Provide the (X, Y) coordinate of the cell's center where the given text is located.  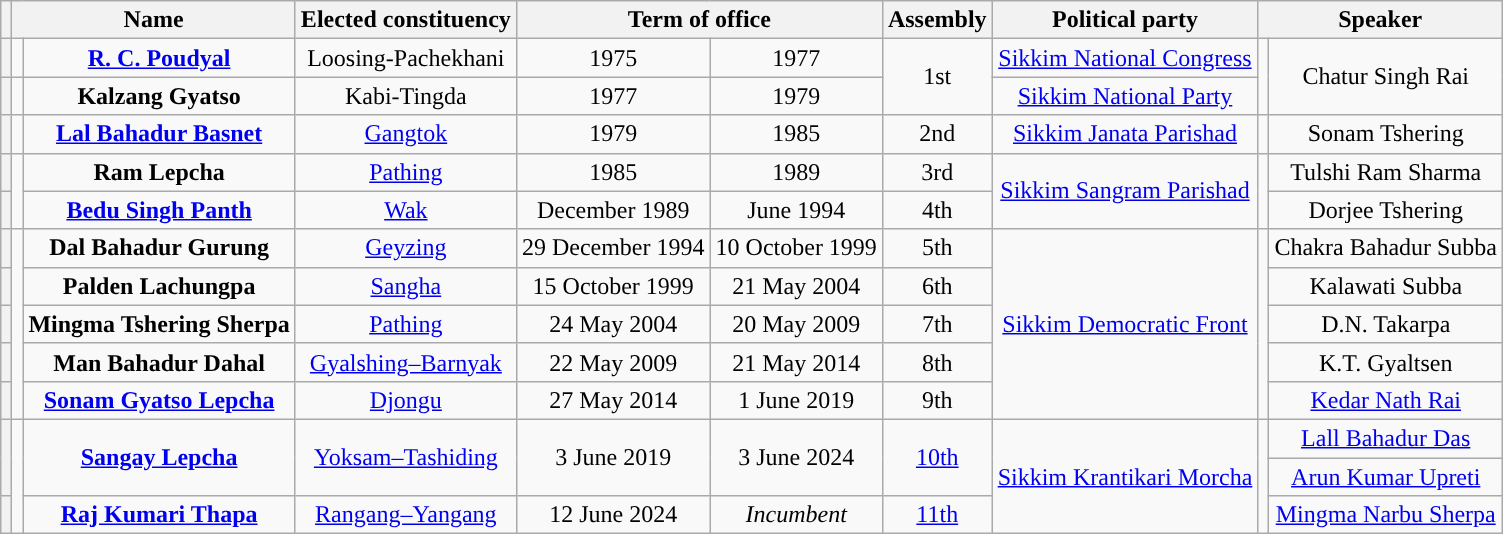
1989 (796, 172)
Chatur Singh Rai (1386, 77)
Raj Kumari Thapa (159, 515)
Sikkim National Party (1125, 96)
21 May 2004 (796, 286)
Yoksam–Tashiding (406, 457)
Sikkim Sangram Parishad (1125, 191)
Speaker (1380, 20)
Sonam Tshering (1386, 134)
Dal Bahadur Gurung (159, 248)
Mingma Tshering Sherpa (159, 324)
Sonam Gyatso Lepcha (159, 400)
6th (937, 286)
Chakra Bahadur Subba (1386, 248)
Sangha (406, 286)
Rangang–Yangang (406, 515)
15 October 1999 (613, 286)
5th (937, 248)
Political party (1125, 20)
Man Bahadur Dahal (159, 362)
Elected constituency (406, 20)
Kabi-Tingda (406, 96)
Assembly (937, 20)
Palden Lachungpa (159, 286)
June 1994 (796, 210)
29 December 1994 (613, 248)
December 1989 (613, 210)
1 June 2019 (796, 400)
12 June 2024 (613, 515)
1975 (613, 58)
3 June 2019 (613, 457)
Kalawati Subba (1386, 286)
Sikkim Democratic Front (1125, 324)
R. C. Poudyal (159, 58)
Sikkim Janata Parishad (1125, 134)
10th (937, 457)
Sikkim Krantikari Morcha (1125, 476)
27 May 2014 (613, 400)
3 June 2024 (796, 457)
Gyalshing–Barnyak (406, 362)
8th (937, 362)
Lall Bahadur Das (1386, 438)
D.N. Takarpa (1386, 324)
4th (937, 210)
Loosing-Pachekhani (406, 58)
Sikkim National Congress (1125, 58)
7th (937, 324)
Lal Bahadur Basnet (159, 134)
Bedu Singh Panth (159, 210)
11th (937, 515)
Djongu (406, 400)
1st (937, 77)
9th (937, 400)
22 May 2009 (613, 362)
Mingma Narbu Sherpa (1386, 515)
Wak (406, 210)
21 May 2014 (796, 362)
Sangay Lepcha (159, 457)
Dorjee Tshering (1386, 210)
20 May 2009 (796, 324)
Incumbent (796, 515)
Gangtok (406, 134)
K.T. Gyaltsen (1386, 362)
Term of office (699, 20)
Geyzing (406, 248)
3rd (937, 172)
2nd (937, 134)
Name (154, 20)
Kalzang Gyatso (159, 96)
10 October 1999 (796, 248)
24 May 2004 (613, 324)
Arun Kumar Upreti (1386, 477)
Ram Lepcha (159, 172)
Kedar Nath Rai (1386, 400)
Tulshi Ram Sharma (1386, 172)
